Detect which cell encompasses the target text, then output its [X, Y] center coordinate. 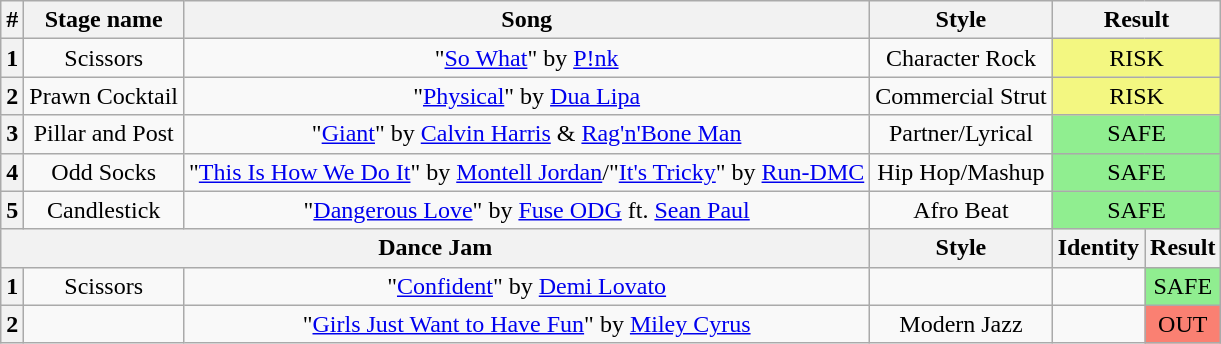
# [12, 20]
Identity [1098, 248]
4 [12, 172]
"So What" by P!nk [527, 58]
Song [527, 20]
Partner/Lyrical [961, 134]
Commercial Strut [961, 96]
5 [12, 210]
Odd Socks [104, 172]
OUT [1183, 324]
"Giant" by Calvin Harris & Rag'n'Bone Man [527, 134]
Character Rock [961, 58]
"Confident" by Demi Lovato [527, 286]
Stage name [104, 20]
"Dangerous Love" by Fuse ODG ft. Sean Paul [527, 210]
Dance Jam [436, 248]
Pillar and Post [104, 134]
3 [12, 134]
Afro Beat [961, 210]
"Girls Just Want to Have Fun" by Miley Cyrus [527, 324]
Hip Hop/Mashup [961, 172]
Prawn Cocktail [104, 96]
Candlestick [104, 210]
Modern Jazz [961, 324]
"This Is How We Do It" by Montell Jordan/"It's Tricky" by Run-DMC [527, 172]
"Physical" by Dua Lipa [527, 96]
